For the text-containing cell, return its midpoint in [X, Y] coordinate format. 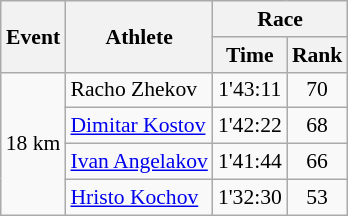
Ivan Angelakov [138, 162]
Race [280, 19]
1'41:44 [250, 162]
1'32:30 [250, 197]
1'43:11 [250, 90]
Racho Zhekov [138, 90]
Hristo Kochov [138, 197]
Athlete [138, 36]
53 [318, 197]
18 km [34, 143]
Time [250, 55]
1'42:22 [250, 126]
Dimitar Kostov [138, 126]
Event [34, 36]
70 [318, 90]
Rank [318, 55]
66 [318, 162]
68 [318, 126]
